Pinpoint the cell where the given text exists, returning its [X, Y] midpoint coordinate. 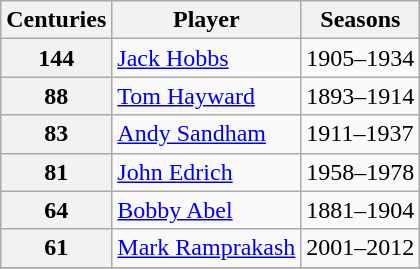
Player [206, 20]
Seasons [360, 20]
81 [56, 172]
Centuries [56, 20]
2001–2012 [360, 248]
1893–1914 [360, 96]
1911–1937 [360, 134]
Tom Hayward [206, 96]
John Edrich [206, 172]
1958–1978 [360, 172]
64 [56, 210]
88 [56, 96]
Mark Ramprakash [206, 248]
83 [56, 134]
Bobby Abel [206, 210]
1881–1904 [360, 210]
61 [56, 248]
Jack Hobbs [206, 58]
1905–1934 [360, 58]
Andy Sandham [206, 134]
144 [56, 58]
